From the cell containing the given text, extract its center point as (x, y) coordinate. 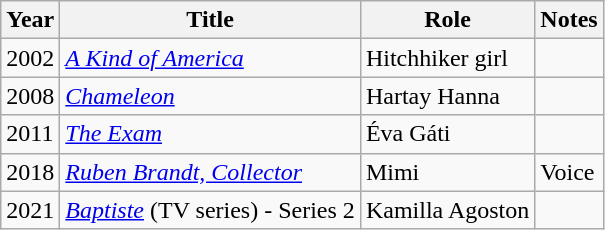
Role (447, 20)
Voice (569, 172)
Title (210, 20)
Kamilla Agoston (447, 210)
Mimi (447, 172)
2008 (30, 96)
Hartay Hanna (447, 96)
Ruben Brandt, Collector (210, 172)
Notes (569, 20)
2018 (30, 172)
2021 (30, 210)
Baptiste (TV series) - Series 2 (210, 210)
2011 (30, 134)
Chameleon (210, 96)
Hitchhiker girl (447, 58)
Éva Gáti (447, 134)
A Kind of America (210, 58)
The Exam (210, 134)
Year (30, 20)
2002 (30, 58)
